Return the [X, Y] coordinate for the center point of the cell that contains the specified text.  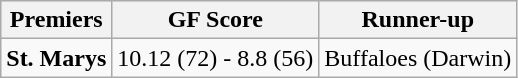
Buffaloes (Darwin) [418, 58]
St. Marys [56, 58]
Premiers [56, 20]
GF Score [216, 20]
10.12 (72) - 8.8 (56) [216, 58]
Runner-up [418, 20]
